Extract the (X, Y) coordinate from the center of the cell holding the provided text.  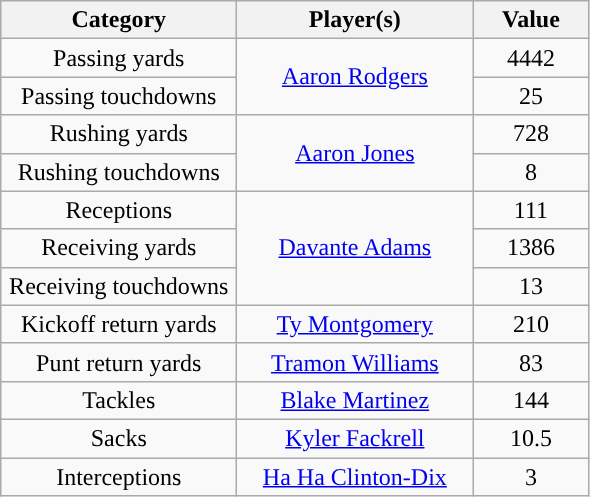
Category (119, 20)
13 (531, 286)
Rushing yards (119, 134)
10.5 (531, 438)
3 (531, 477)
Passing yards (119, 58)
Davante Adams (355, 248)
210 (531, 324)
Passing touchdowns (119, 96)
Kyler Fackrell (355, 438)
83 (531, 362)
Receiving touchdowns (119, 286)
144 (531, 400)
4442 (531, 58)
Receiving yards (119, 248)
111 (531, 210)
Punt return yards (119, 362)
1386 (531, 248)
Aaron Jones (355, 153)
728 (531, 134)
Blake Martinez (355, 400)
Interceptions (119, 477)
Player(s) (355, 20)
25 (531, 96)
Value (531, 20)
Tramon Williams (355, 362)
Ha Ha Clinton-Dix (355, 477)
Rushing touchdowns (119, 172)
Tackles (119, 400)
Aaron Rodgers (355, 77)
Sacks (119, 438)
Ty Montgomery (355, 324)
8 (531, 172)
Kickoff return yards (119, 324)
Receptions (119, 210)
